Extract the (X, Y) coordinate from the center of the cell holding the provided text.  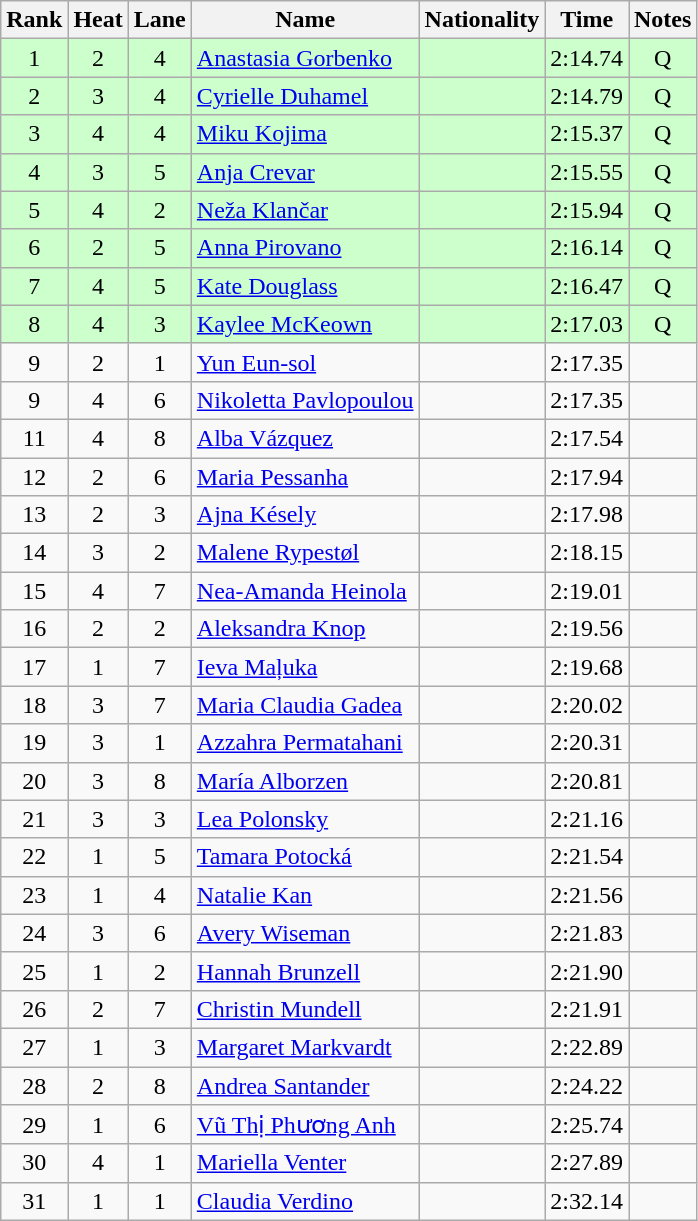
Ajna Késely (305, 515)
23 (34, 895)
2:17.98 (587, 515)
2:19.01 (587, 591)
2:20.31 (587, 743)
14 (34, 553)
Mariella Venter (305, 1163)
31 (34, 1201)
Anja Crevar (305, 172)
2:14.79 (587, 96)
13 (34, 515)
Rank (34, 20)
Kate Douglass (305, 286)
30 (34, 1163)
2:21.16 (587, 819)
Ieva Maļuka (305, 667)
2:21.56 (587, 895)
Hannah Brunzell (305, 971)
Miku Kojima (305, 134)
Andrea Santander (305, 1085)
12 (34, 477)
2:24.22 (587, 1085)
2:21.83 (587, 933)
2:21.91 (587, 1009)
Nikoletta Pavlopoulou (305, 400)
Nea-Amanda Heinola (305, 591)
2:25.74 (587, 1125)
Maria Claudia Gadea (305, 705)
19 (34, 743)
Malene Rypestøl (305, 553)
29 (34, 1125)
21 (34, 819)
2:16.47 (587, 286)
2:19.56 (587, 629)
2:20.81 (587, 781)
24 (34, 933)
Maria Pessanha (305, 477)
20 (34, 781)
Anna Pirovano (305, 248)
Lea Polonsky (305, 819)
2:17.54 (587, 438)
María Alborzen (305, 781)
Christin Mundell (305, 1009)
Claudia Verdino (305, 1201)
Kaylee McKeown (305, 324)
Time (587, 20)
2:17.03 (587, 324)
Aleksandra Knop (305, 629)
22 (34, 857)
Avery Wiseman (305, 933)
2:17.94 (587, 477)
11 (34, 438)
Name (305, 20)
Alba Vázquez (305, 438)
Anastasia Gorbenko (305, 58)
2:15.37 (587, 134)
27 (34, 1047)
26 (34, 1009)
Lane (160, 20)
17 (34, 667)
2:27.89 (587, 1163)
15 (34, 591)
Vũ Thị Phương Anh (305, 1125)
Notes (662, 20)
2:15.94 (587, 210)
Azzahra Permatahani (305, 743)
25 (34, 971)
2:32.14 (587, 1201)
2:15.55 (587, 172)
Heat (98, 20)
2:18.15 (587, 553)
Tamara Potocká (305, 857)
2:22.89 (587, 1047)
18 (34, 705)
Cyrielle Duhamel (305, 96)
2:14.74 (587, 58)
2:16.14 (587, 248)
2:20.02 (587, 705)
2:19.68 (587, 667)
Neža Klančar (305, 210)
Nationality (482, 20)
Margaret Markvardt (305, 1047)
Yun Eun-sol (305, 362)
28 (34, 1085)
2:21.90 (587, 971)
2:21.54 (587, 857)
16 (34, 629)
Natalie Kan (305, 895)
